For the text-containing cell, return its midpoint in (x, y) coordinate format. 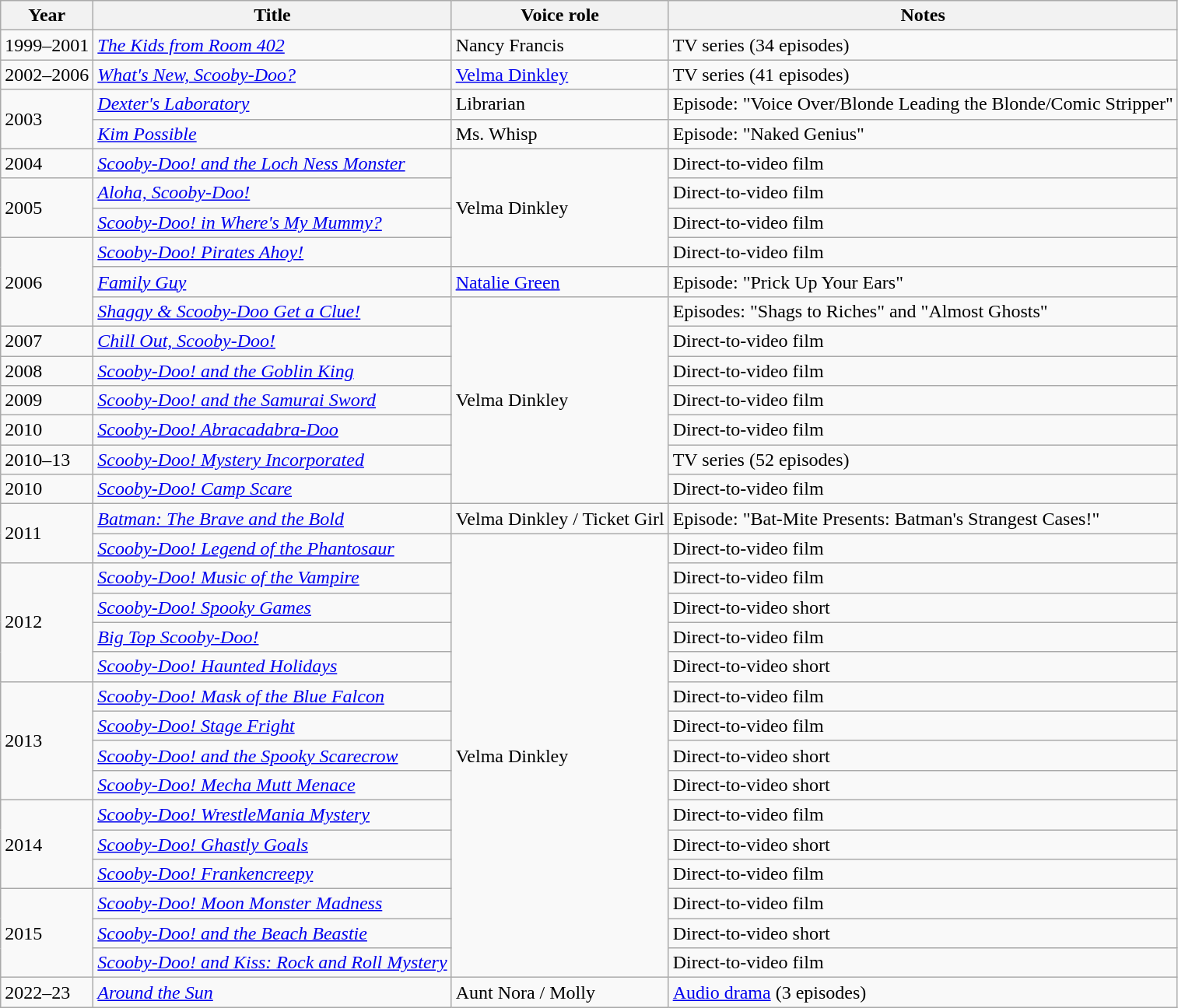
2011 (47, 534)
Ms. Whisp (560, 134)
Scooby-Doo! Abracadabra-Doo (272, 430)
Scooby-Doo! in Where's My Mummy? (272, 222)
Scooby-Doo! Pirates Ahoy! (272, 252)
2002–2006 (47, 75)
Episode: "Naked Genius" (923, 134)
Batman: The Brave and the Bold (272, 519)
2015 (47, 933)
Scooby-Doo! Stage Fright (272, 726)
Scooby-Doo! and Kiss: Rock and Roll Mystery (272, 963)
Around the Sun (272, 992)
Scooby-Doo! Mask of the Blue Falcon (272, 696)
Kim Possible (272, 134)
Scooby-Doo! Mystery Incorporated (272, 460)
Chill Out, Scooby-Doo! (272, 341)
Scooby-Doo! and the Samurai Sword (272, 401)
2009 (47, 401)
Scooby-Doo! Haunted Holidays (272, 667)
Shaggy & Scooby-Doo Get a Clue! (272, 311)
Natalie Green (560, 282)
Nancy Francis (560, 45)
Voice role (560, 16)
Big Top Scooby-Doo! (272, 637)
Scooby-Doo! Frankencreepy (272, 874)
2022–23 (47, 992)
Notes (923, 16)
Family Guy (272, 282)
Scooby-Doo! Camp Scare (272, 489)
2005 (47, 208)
Aloha, Scooby-Doo! (272, 193)
Scooby-Doo! Moon Monster Madness (272, 904)
Episode: "Bat-Mite Presents: Batman's Strangest Cases!" (923, 519)
2014 (47, 844)
TV series (52 episodes) (923, 460)
Dexter's Laboratory (272, 104)
Scooby-Doo! Legend of the Phantosaur (272, 548)
Episode: "Prick Up Your Ears" (923, 282)
2006 (47, 282)
TV series (34 episodes) (923, 45)
Audio drama (3 episodes) (923, 992)
Scooby-Doo! and the Beach Beastie (272, 933)
Scooby-Doo! Music of the Vampire (272, 578)
2007 (47, 341)
Episodes: "Shags to Riches" and "Almost Ghosts" (923, 311)
Scooby-Doo! and the Spooky Scarecrow (272, 755)
Aunt Nora / Molly (560, 992)
1999–2001 (47, 45)
Scooby-Doo! Spooky Games (272, 607)
2003 (47, 119)
Year (47, 16)
Scooby-Doo! Mecha Mutt Menace (272, 785)
2008 (47, 371)
The Kids from Room 402 (272, 45)
Episode: "Voice Over/Blonde Leading the Blonde/Comic Stripper" (923, 104)
Title (272, 16)
2010–13 (47, 460)
2013 (47, 740)
2004 (47, 163)
Scooby-Doo! Ghastly Goals (272, 844)
TV series (41 episodes) (923, 75)
Velma Dinkley / Ticket Girl (560, 519)
Scooby-Doo! and the Goblin King (272, 371)
Scooby-Doo! WrestleMania Mystery (272, 814)
2012 (47, 622)
Scooby-Doo! and the Loch Ness Monster (272, 163)
Librarian (560, 104)
What's New, Scooby-Doo? (272, 75)
